Capture the cell that displays the provided text and extract its (X, Y) central coordinate. 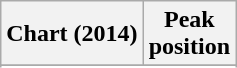
Peakposition (189, 34)
Chart (2014) (72, 34)
